Find where the given text appears and provide that cell's center as (X, Y) coordinate. 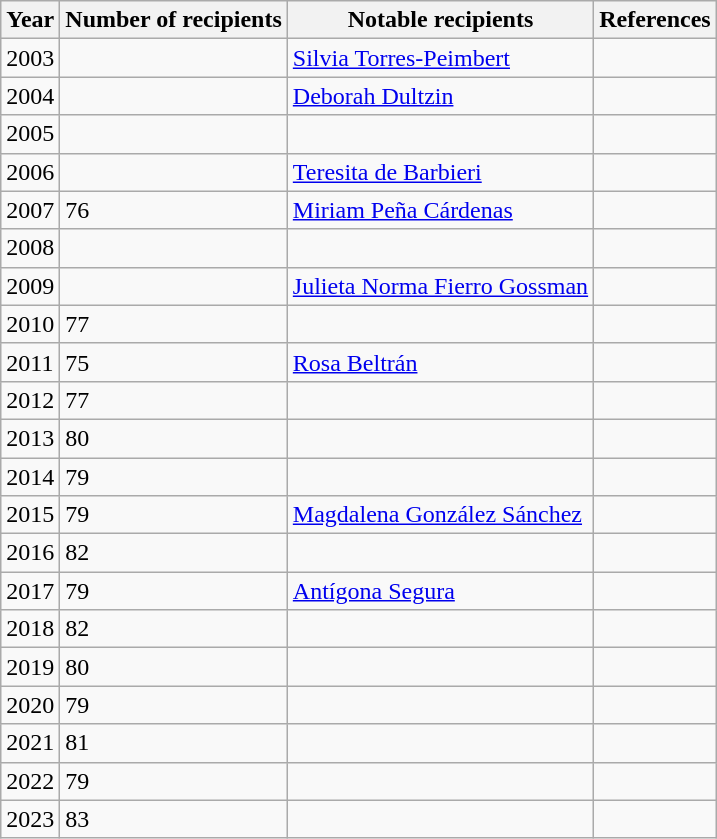
2009 (30, 286)
2023 (30, 819)
2005 (30, 134)
83 (174, 819)
2013 (30, 438)
2011 (30, 362)
2021 (30, 743)
Julieta Norma Fierro Gossman (440, 286)
2017 (30, 591)
2018 (30, 629)
Antígona Segura (440, 591)
Magdalena González Sánchez (440, 515)
2014 (30, 477)
Year (30, 20)
2010 (30, 324)
2008 (30, 248)
References (656, 20)
2015 (30, 515)
2012 (30, 400)
Teresita de Barbieri (440, 172)
76 (174, 210)
Notable recipients (440, 20)
2016 (30, 553)
2019 (30, 667)
2022 (30, 781)
Deborah Dultzin (440, 96)
Miriam Peña Cárdenas (440, 210)
Rosa Beltrán (440, 362)
2020 (30, 705)
2007 (30, 210)
2004 (30, 96)
Number of recipients (174, 20)
75 (174, 362)
81 (174, 743)
2006 (30, 172)
Silvia Torres-Peimbert (440, 58)
2003 (30, 58)
